Extract the (X, Y) coordinate from the center of the cell holding the provided text.  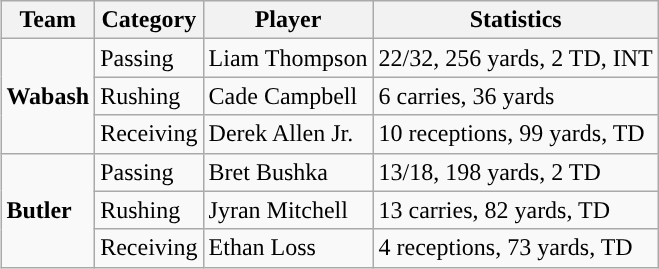
Team (48, 20)
4 receptions, 73 yards, TD (516, 248)
Wabash (48, 96)
22/32, 256 yards, 2 TD, INT (516, 58)
Category (149, 20)
Jyran Mitchell (288, 210)
10 receptions, 99 yards, TD (516, 134)
Butler (48, 210)
13 carries, 82 yards, TD (516, 210)
Ethan Loss (288, 248)
6 carries, 36 yards (516, 96)
Player (288, 20)
Cade Campbell (288, 96)
Liam Thompson (288, 58)
Statistics (516, 20)
13/18, 198 yards, 2 TD (516, 172)
Derek Allen Jr. (288, 134)
Bret Bushka (288, 172)
